Provide the [X, Y] coordinate of the cell's center where the given text is located.  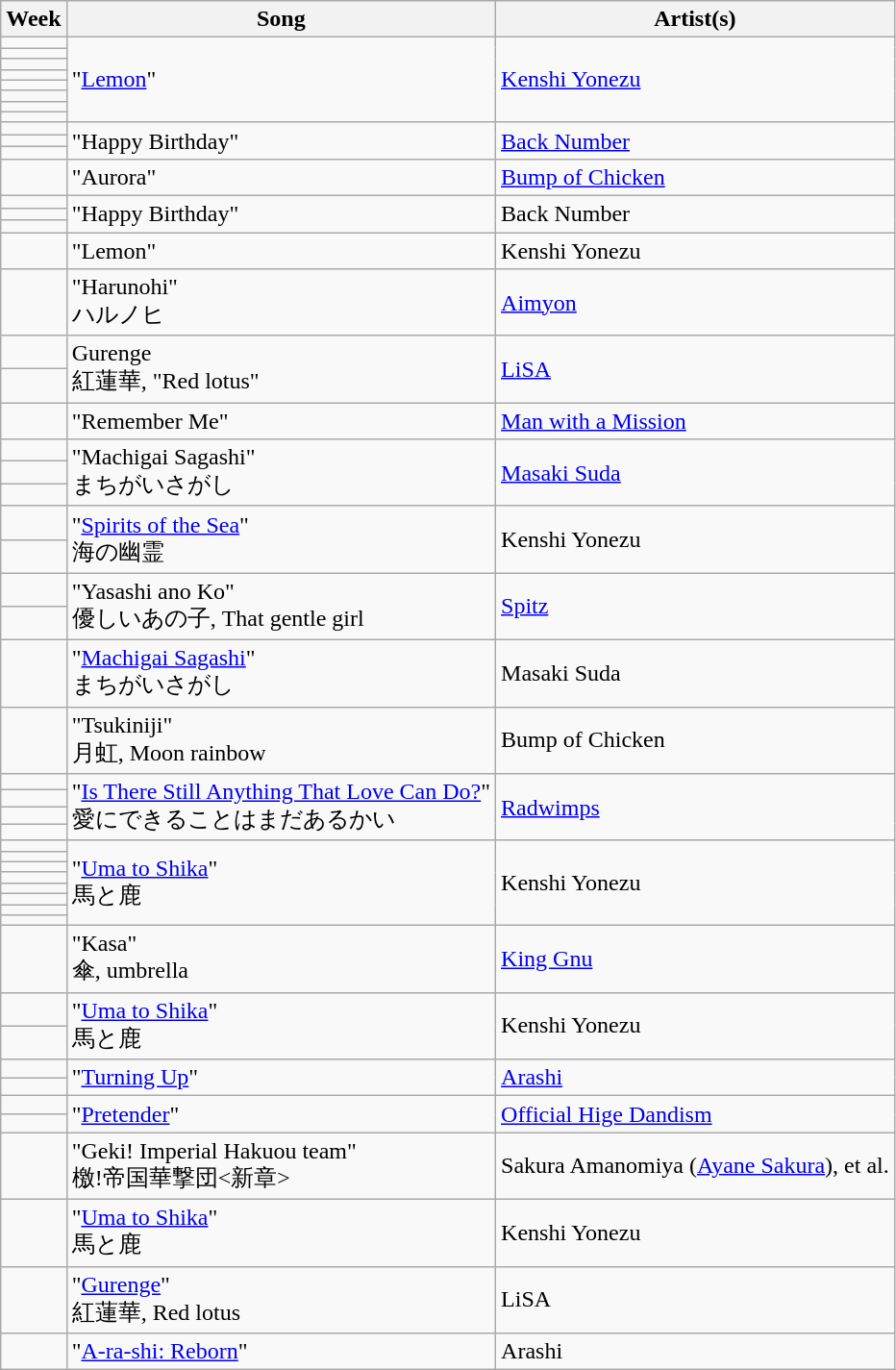
"Harunohi"ハルノヒ [281, 303]
Radwimps [696, 808]
"Pretender" [281, 1114]
King Gnu [696, 959]
Man with a Mission [696, 421]
Song [281, 19]
Spitz [696, 607]
Aimyon [696, 303]
Artist(s) [696, 19]
Sakura Amanomiya (Ayane Sakura), et al. [696, 1166]
"Aurora" [281, 177]
Gurenge紅蓮華, "Red lotus" [281, 369]
"Tsukiniji"月虹, Moon rainbow [281, 740]
"Is There Still Anything That Love Can Do?"愛にできることはまだあるかい [281, 808]
"Gurenge"紅蓮華, Red lotus [281, 1300]
"Yasashi ano Ko"優しいあの子, That gentle girl [281, 607]
Official Hige Dandism [696, 1114]
"Kasa"傘, umbrella [281, 959]
"Turning Up" [281, 1078]
"Spirits of the Sea"海の幽霊 [281, 539]
"A-ra-shi: Reborn" [281, 1352]
"Remember Me" [281, 421]
Week [34, 19]
"Geki! Imperial Hakuou team" 檄!帝国華撃団<新章> [281, 1166]
